Detect which cell encompasses the target text, then output its [x, y] center coordinate. 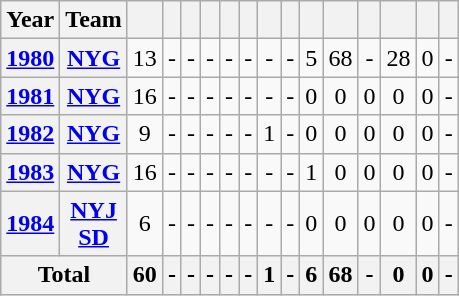
1982 [30, 134]
NYJ SD [94, 224]
1980 [30, 58]
5 [312, 58]
1981 [30, 96]
1984 [30, 224]
60 [144, 275]
9 [144, 134]
1983 [30, 172]
28 [398, 58]
Team [94, 20]
13 [144, 58]
Year [30, 20]
Total [64, 275]
